Identify which cell holds the provided text, then report its (x, y) central coordinate. 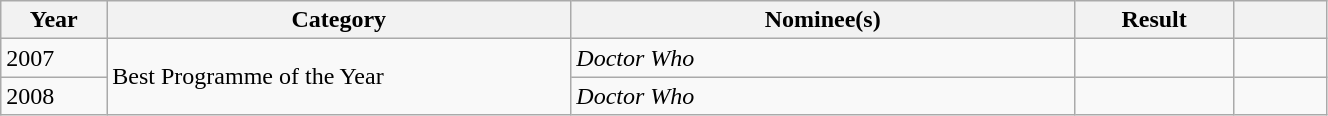
2008 (54, 96)
Best Programme of the Year (339, 77)
Year (54, 20)
Result (1154, 20)
Category (339, 20)
2007 (54, 58)
Nominee(s) (823, 20)
